Detect which cell encompasses the target text, then output its [x, y] center coordinate. 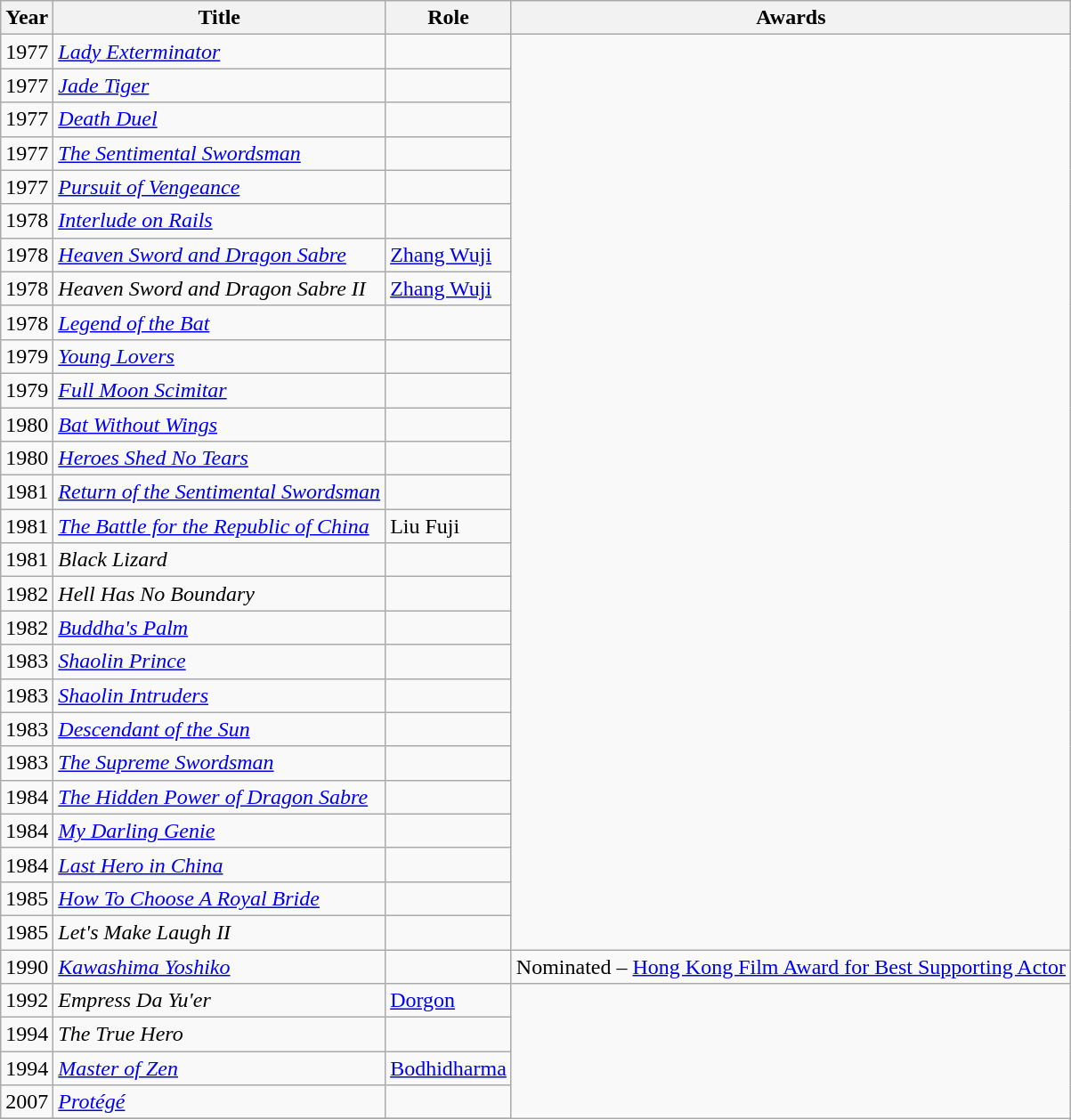
Heaven Sword and Dragon Sabre [219, 255]
Jade Tiger [219, 85]
Nominated – Hong Kong Film Award for Best Supporting Actor [791, 966]
Lady Exterminator [219, 52]
Young Lovers [219, 356]
The True Hero [219, 1035]
Dorgon [449, 1001]
Heroes Shed No Tears [219, 459]
Buddha's Palm [219, 628]
Black Lizard [219, 560]
Title [219, 18]
The Battle for the Republic of China [219, 526]
Year [27, 18]
Interlude on Rails [219, 221]
Shaolin Prince [219, 661]
Full Moon Scimitar [219, 390]
Role [449, 18]
Death Duel [219, 119]
Kawashima Yoshiko [219, 966]
Shaolin Intruders [219, 695]
Bat Without Wings [219, 425]
1992 [27, 1001]
2007 [27, 1102]
Bodhidharma [449, 1068]
Master of Zen [219, 1068]
1990 [27, 966]
How To Choose A Royal Bride [219, 898]
Let's Make Laugh II [219, 932]
Liu Fuji [449, 526]
The Supreme Swordsman [219, 763]
Descendant of the Sun [219, 729]
Protégé [219, 1102]
Legend of the Bat [219, 322]
Empress Da Yu'er [219, 1001]
The Sentimental Swordsman [219, 153]
Return of the Sentimental Swordsman [219, 492]
Awards [791, 18]
Hell Has No Boundary [219, 594]
The Hidden Power of Dragon Sabre [219, 797]
Heaven Sword and Dragon Sabre II [219, 288]
Pursuit of Vengeance [219, 187]
Last Hero in China [219, 864]
My Darling Genie [219, 831]
